Scan for the cell matching the given text and deliver its [X, Y] coordinate at center. 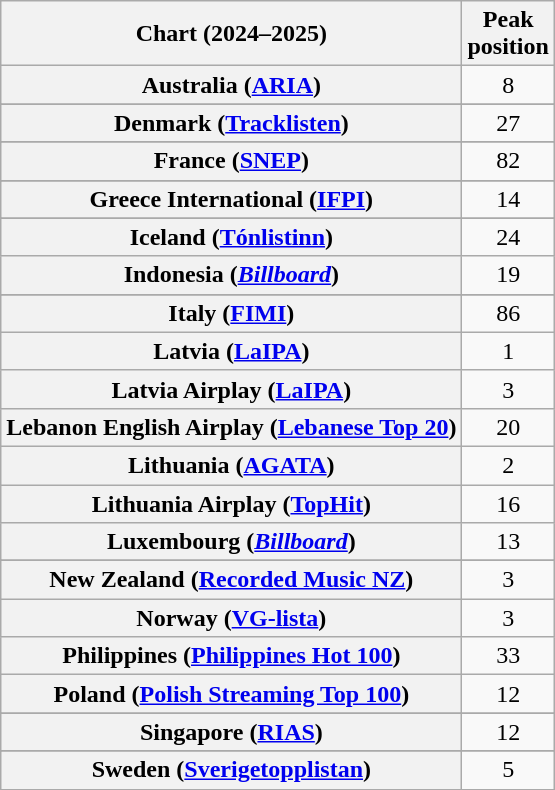
Iceland (Tónlistinn) [232, 237]
Lithuania Airplay (TopHit) [232, 503]
33 [508, 656]
Philippines (Philippines Hot 100) [232, 656]
Italy (FIMI) [232, 313]
Australia (ARIA) [232, 85]
Peakposition [508, 34]
82 [508, 161]
Latvia (LaIPA) [232, 351]
Singapore (RIAS) [232, 732]
8 [508, 85]
19 [508, 275]
Poland (Polish Streaming Top 100) [232, 694]
Denmark (Tracklisten) [232, 123]
Lithuania (AGATA) [232, 465]
Luxembourg (Billboard) [232, 542]
New Zealand (Recorded Music NZ) [232, 580]
France (SNEP) [232, 161]
13 [508, 542]
Latvia Airplay (LaIPA) [232, 389]
Greece International (IFPI) [232, 199]
16 [508, 503]
27 [508, 123]
Norway (VG-lista) [232, 618]
5 [508, 770]
14 [508, 199]
2 [508, 465]
Lebanon English Airplay (Lebanese Top 20) [232, 427]
Sweden (Sverigetopplistan) [232, 770]
20 [508, 427]
Chart (2024–2025) [232, 34]
86 [508, 313]
24 [508, 237]
Indonesia (Billboard) [232, 275]
1 [508, 351]
